Extract the (x, y) coordinate from the center of the cell holding the provided text.  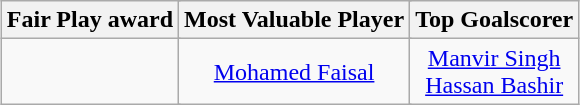
Top Goalscorer (494, 20)
Manvir Singh Hassan Bashir (494, 72)
Mohamed Faisal (294, 72)
Most Valuable Player (294, 20)
Fair Play award (90, 20)
